Locate the cell with the specified text and output its [x, y] center coordinate. 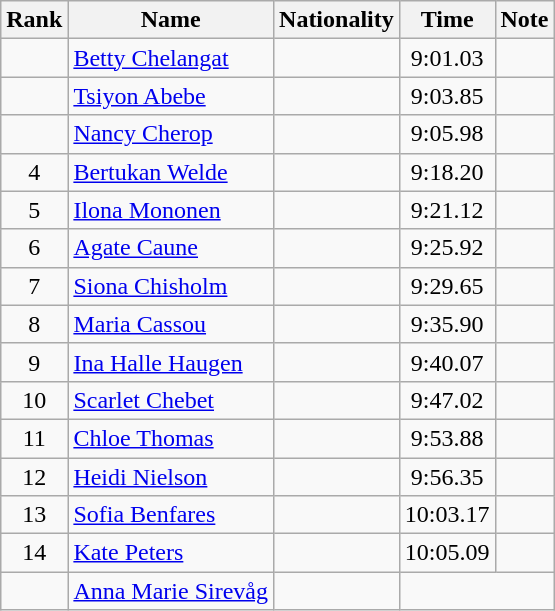
9:40.07 [447, 362]
9:05.98 [447, 134]
Tsiyon Abebe [171, 96]
10 [34, 400]
5 [34, 210]
Bertukan Welde [171, 172]
9:01.03 [447, 58]
9:18.20 [447, 172]
Ina Halle Haugen [171, 362]
9:56.35 [447, 477]
7 [34, 286]
Chloe Thomas [171, 438]
10:03.17 [447, 515]
13 [34, 515]
Heidi Nielson [171, 477]
Rank [34, 20]
Anna Marie Sirevåg [171, 591]
Name [171, 20]
11 [34, 438]
Maria Cassou [171, 324]
8 [34, 324]
9:47.02 [447, 400]
Siona Chisholm [171, 286]
Time [447, 20]
Scarlet Chebet [171, 400]
9:03.85 [447, 96]
Agate Caune [171, 248]
9 [34, 362]
Kate Peters [171, 553]
Note [524, 20]
14 [34, 553]
Ilona Mononen [171, 210]
12 [34, 477]
9:53.88 [447, 438]
Betty Chelangat [171, 58]
6 [34, 248]
9:25.92 [447, 248]
9:21.12 [447, 210]
9:35.90 [447, 324]
Nationality [337, 20]
10:05.09 [447, 553]
9:29.65 [447, 286]
Sofia Benfares [171, 515]
Nancy Cherop [171, 134]
4 [34, 172]
